Search for the cell housing the specified text and yield its [x, y] center coordinate. 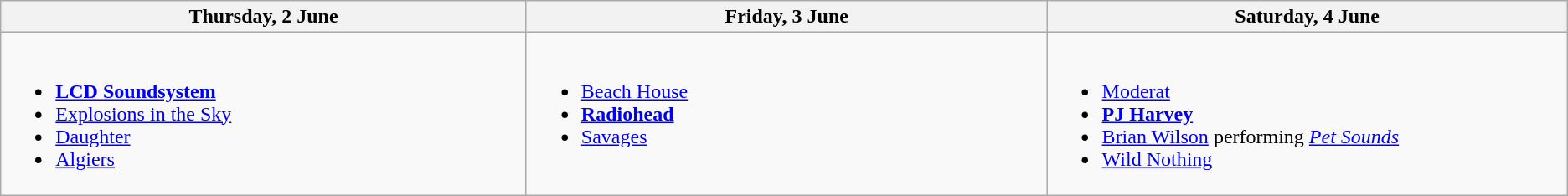
Thursday, 2 June [264, 17]
ModeratPJ HarveyBrian Wilson performing Pet SoundsWild Nothing [1307, 114]
Friday, 3 June [787, 17]
Beach HouseRadioheadSavages [787, 114]
LCD SoundsystemExplosions in the SkyDaughterAlgiers [264, 114]
Saturday, 4 June [1307, 17]
